Search for the cell housing the specified text and yield its (x, y) center coordinate. 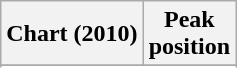
Chart (2010) (72, 34)
Peakposition (189, 34)
